Determine the [X, Y] coordinate at the center of the cell enclosing the given text.  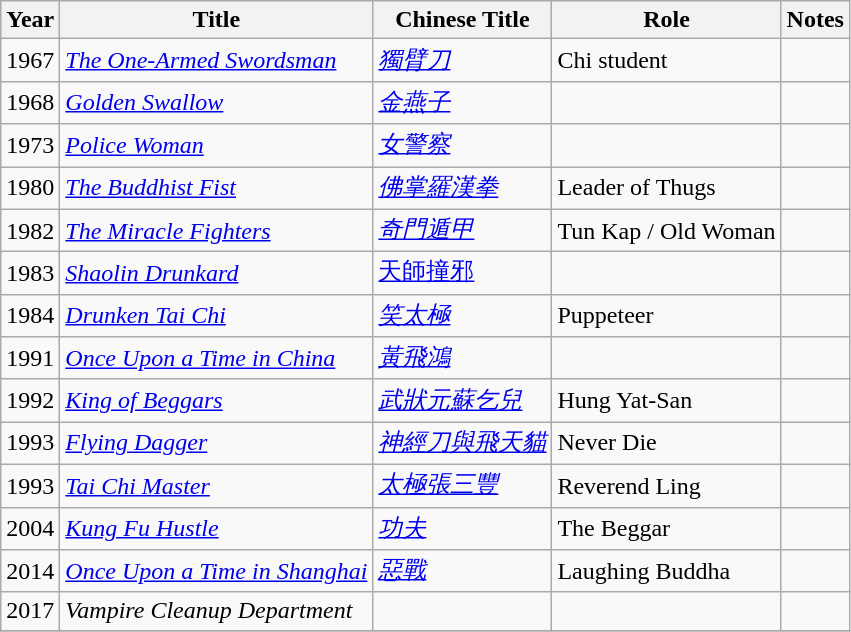
Reverend Ling [666, 486]
2004 [30, 528]
Golden Swallow [216, 102]
天師撞邪 [462, 274]
Hung Yat-San [666, 400]
Chi student [666, 60]
1984 [30, 316]
Leader of Thugs [666, 188]
黃飛鴻 [462, 358]
1967 [30, 60]
笑太極 [462, 316]
Tai Chi Master [216, 486]
女警察 [462, 146]
Shaolin Drunkard [216, 274]
Drunken Tai Chi [216, 316]
The Beggar [666, 528]
Kung Fu Hustle [216, 528]
Role [666, 20]
The Buddhist Fist [216, 188]
佛掌羅漢拳 [462, 188]
Never Die [666, 444]
奇門遁甲 [462, 230]
1991 [30, 358]
1992 [30, 400]
King of Beggars [216, 400]
1983 [30, 274]
Tun Kap / Old Woman [666, 230]
功夫 [462, 528]
1973 [30, 146]
1968 [30, 102]
Vampire Cleanup Department [216, 611]
獨臂刀 [462, 60]
1980 [30, 188]
Once Upon a Time in China [216, 358]
Chinese Title [462, 20]
The Miracle Fighters [216, 230]
武狀元蘇乞兒 [462, 400]
Police Woman [216, 146]
Flying Dagger [216, 444]
2017 [30, 611]
Year [30, 20]
惡戰 [462, 572]
太極張三豐 [462, 486]
Title [216, 20]
金燕子 [462, 102]
Notes [815, 20]
2014 [30, 572]
The One-Armed Swordsman [216, 60]
Laughing Buddha [666, 572]
神經刀與飛天貓 [462, 444]
Once Upon a Time in Shanghai [216, 572]
1982 [30, 230]
Puppeteer [666, 316]
